From the cell containing the given text, extract its center point as [X, Y] coordinate. 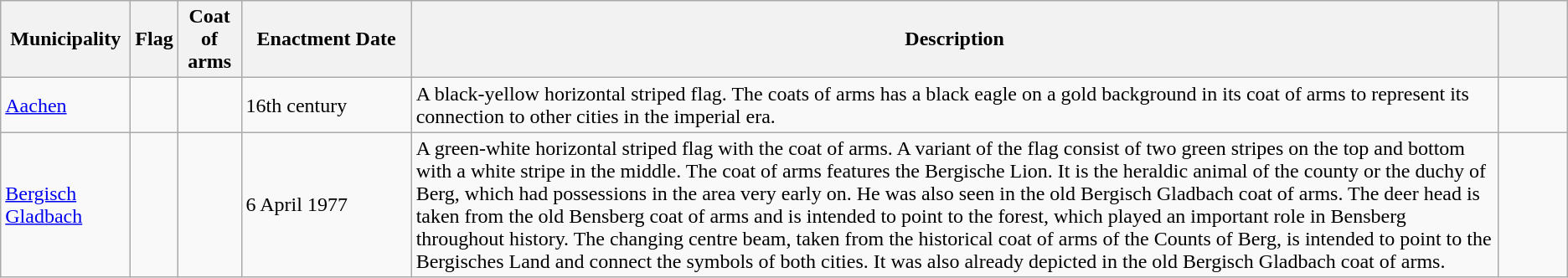
Municipality [65, 39]
Aachen [65, 106]
Bergisch Gladbach [65, 204]
16th century [327, 106]
Coat of arms [209, 39]
Flag [154, 39]
6 April 1977 [327, 204]
Description [955, 39]
Enactment Date [327, 39]
